Search for the cell housing the specified text and yield its (x, y) center coordinate. 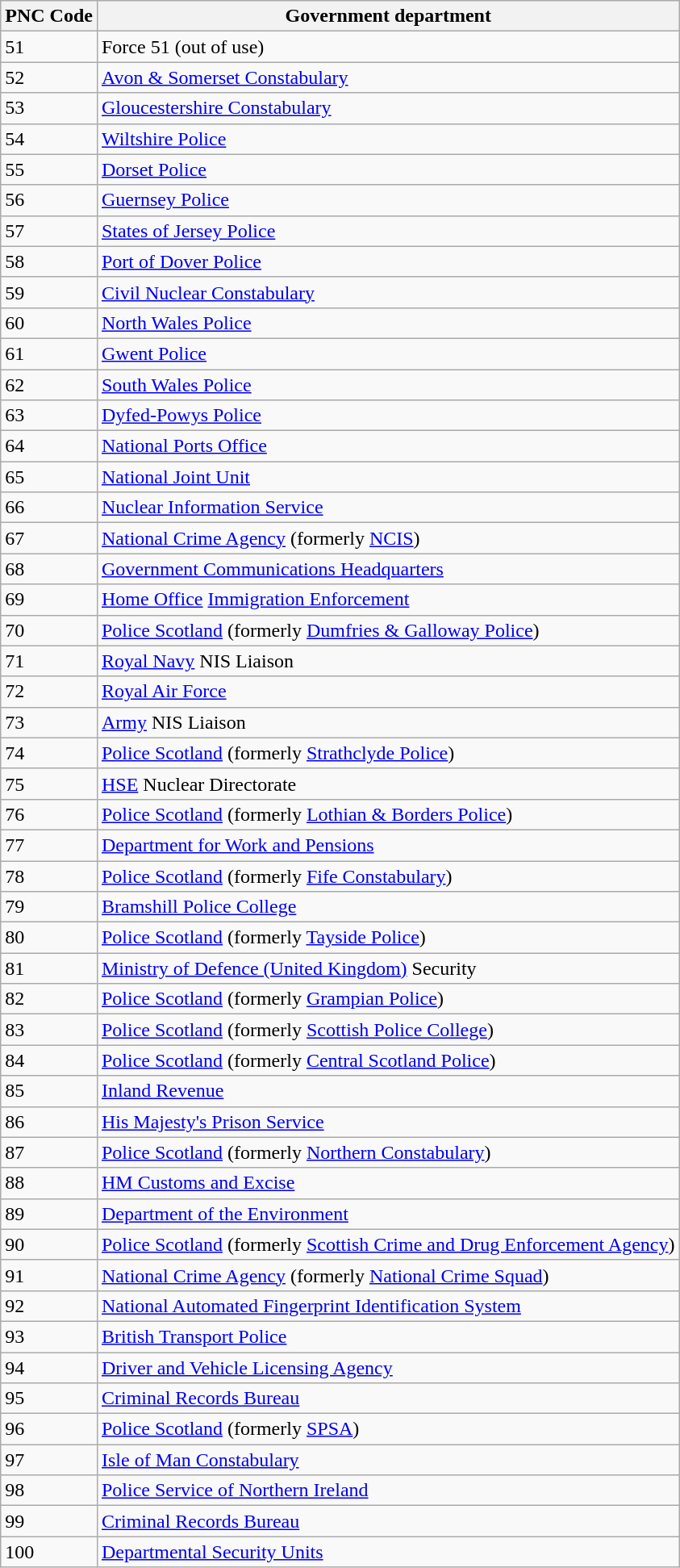
National Crime Agency (formerly National Crime Squad) (388, 1275)
Civil Nuclear Constabulary (388, 292)
90 (49, 1244)
Police Scotland (formerly Tayside Police) (388, 938)
81 (49, 968)
53 (49, 108)
60 (49, 323)
States of Jersey Police (388, 231)
56 (49, 200)
Police Scotland (formerly Scottish Crime and Drug Enforcement Agency) (388, 1244)
78 (49, 876)
Police Scotland (formerly Scottish Police College) (388, 1030)
82 (49, 999)
86 (49, 1122)
83 (49, 1030)
British Transport Police (388, 1336)
His Majesty's Prison Service (388, 1122)
HSE Nuclear Directorate (388, 784)
PNC Code (49, 16)
59 (49, 292)
Ministry of Defence (United Kingdom) Security (388, 968)
Police Scotland (formerly Grampian Police) (388, 999)
72 (49, 692)
79 (49, 907)
Department of the Environment (388, 1214)
Force 51 (out of use) (388, 47)
70 (49, 630)
69 (49, 600)
Nuclear Information Service (388, 508)
Isle of Man Constabulary (388, 1460)
Police Scotland (formerly Dumfries & Galloway Police) (388, 630)
Gloucestershire Constabulary (388, 108)
Dyfed-Powys Police (388, 416)
87 (49, 1152)
71 (49, 661)
84 (49, 1060)
96 (49, 1429)
55 (49, 169)
92 (49, 1306)
93 (49, 1336)
National Ports Office (388, 446)
National Crime Agency (formerly NCIS) (388, 538)
73 (49, 722)
68 (49, 569)
National Automated Fingerprint Identification System (388, 1306)
Police Scotland (formerly Central Scotland Police) (388, 1060)
57 (49, 231)
Government department (388, 16)
54 (49, 139)
Port of Dover Police (388, 261)
65 (49, 477)
67 (49, 538)
Government Communications Headquarters (388, 569)
Royal Air Force (388, 692)
94 (49, 1368)
89 (49, 1214)
North Wales Police (388, 323)
HM Customs and Excise (388, 1183)
Avon & Somerset Constabulary (388, 77)
Guernsey Police (388, 200)
100 (49, 1552)
Departmental Security Units (388, 1552)
Army NIS Liaison (388, 722)
Police Scotland (formerly Northern Constabulary) (388, 1152)
Royal Navy NIS Liaison (388, 661)
52 (49, 77)
74 (49, 753)
88 (49, 1183)
Gwent Police (388, 353)
Police Scotland (formerly Fife Constabulary) (388, 876)
61 (49, 353)
99 (49, 1521)
Driver and Vehicle Licensing Agency (388, 1368)
South Wales Police (388, 385)
91 (49, 1275)
Home Office Immigration Enforcement (388, 600)
Dorset Police (388, 169)
Police Scotland (formerly Lothian & Borders Police) (388, 814)
80 (49, 938)
Department for Work and Pensions (388, 845)
85 (49, 1091)
64 (49, 446)
76 (49, 814)
Police Service of Northern Ireland (388, 1491)
98 (49, 1491)
66 (49, 508)
Police Scotland (formerly Strathclyde Police) (388, 753)
Wiltshire Police (388, 139)
Bramshill Police College (388, 907)
51 (49, 47)
Police Scotland (formerly SPSA) (388, 1429)
97 (49, 1460)
95 (49, 1399)
63 (49, 416)
62 (49, 385)
Inland Revenue (388, 1091)
77 (49, 845)
58 (49, 261)
75 (49, 784)
National Joint Unit (388, 477)
